Provide the (x, y) coordinate of the cell's center where the given text is located.  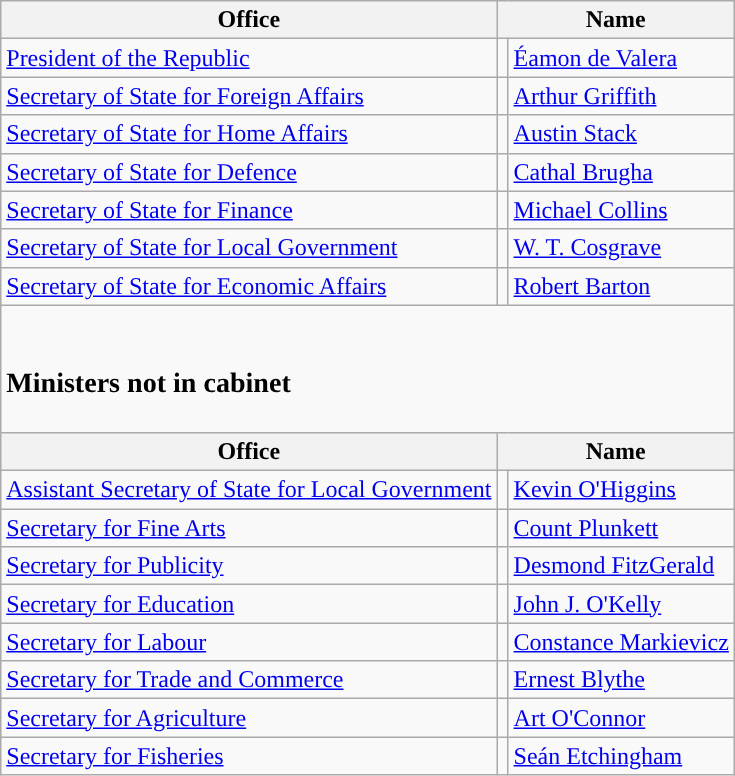
Kevin O'Higgins (621, 490)
Secretary for Agriculture (249, 718)
Secretary for Publicity (249, 566)
Secretary of State for Finance (249, 210)
Ministers not in cabinet (368, 368)
President of the Republic (249, 58)
Secretary of State for Home Affairs (249, 134)
Secretary for Fisheries (249, 756)
Éamon de Valera (621, 58)
Secretary for Labour (249, 642)
Seán Etchingham (621, 756)
Secretary of State for Defence (249, 172)
Robert Barton (621, 286)
Cathal Brugha (621, 172)
Ernest Blythe (621, 680)
Secretary of State for Local Government (249, 248)
Secretary for Education (249, 604)
Secretary for Trade and Commerce (249, 680)
Secretary for Fine Arts (249, 528)
Assistant Secretary of State for Local Government (249, 490)
Michael Collins (621, 210)
Constance Markievicz (621, 642)
Secretary of State for Economic Affairs (249, 286)
Art O'Connor (621, 718)
Arthur Griffith (621, 96)
John J. O'Kelly (621, 604)
Desmond FitzGerald (621, 566)
Secretary of State for Foreign Affairs (249, 96)
Austin Stack (621, 134)
W. T. Cosgrave (621, 248)
Count Plunkett (621, 528)
